Provide the [x, y] coordinate of the cell's center where the given text is located.  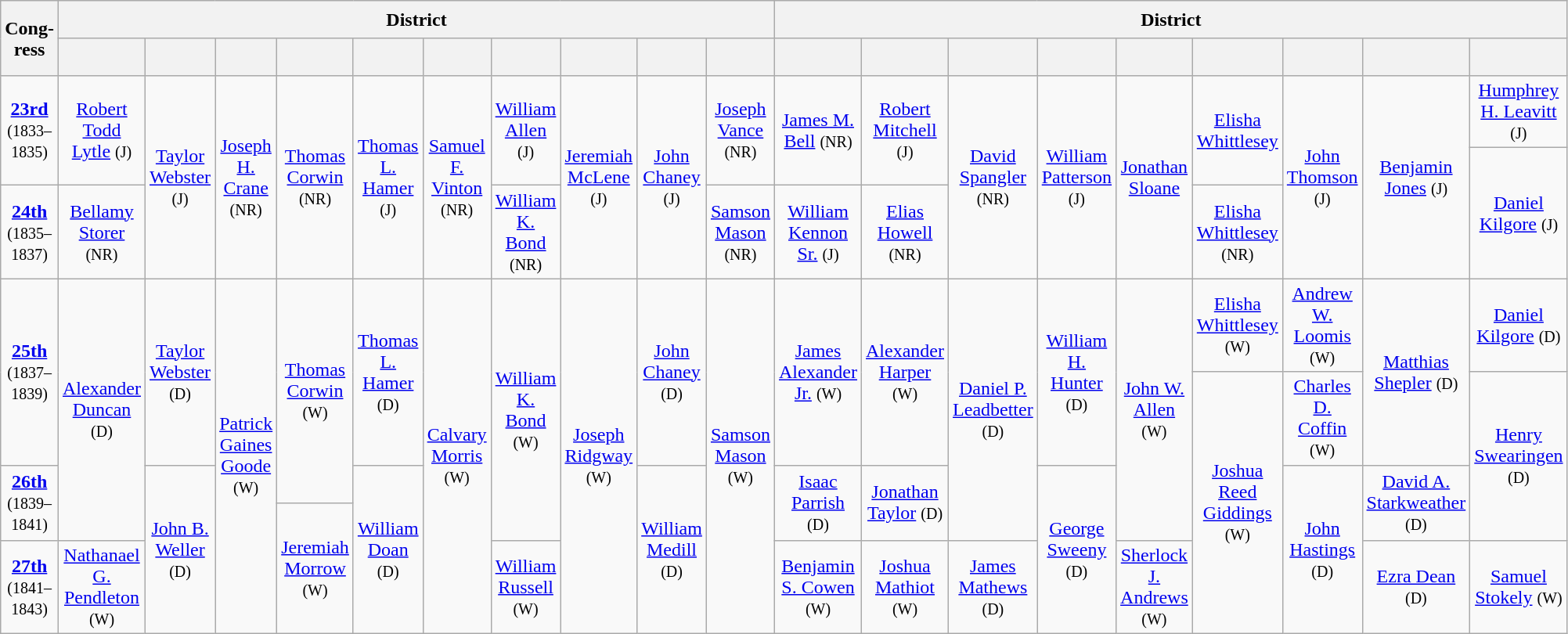
Alexander Duncan (D) [102, 409]
Patrick Gaines Goode (W) [246, 456]
William Medill (D) [672, 549]
Daniel Kilgore (J) [1519, 213]
Samuel F. Vinton (NR) [457, 177]
Taylor Webster (D) [180, 372]
Thomas Corwin (W) [315, 391]
Samson Mason (W) [741, 456]
Samson Mason (NR) [741, 232]
William Kennon Sr. (J) [817, 232]
24th(1835–1837) [30, 232]
Joshua Mathiot (W) [905, 587]
Robert Todd Lytle (J) [102, 131]
Joshua Reed Giddings (W) [1237, 503]
William H. Hunter (D) [1076, 372]
Daniel Kilgore (D) [1519, 326]
Humphrey H. Leavitt (J) [1519, 112]
Jonathan Taylor (D) [905, 503]
John Thomson (J) [1322, 177]
Nathanael G. Pendleton (W) [102, 587]
Henry Swearingen (D) [1519, 456]
Joseph Ridgway (W) [599, 456]
Matthias Shepler (D) [1416, 372]
John Chaney (D) [672, 372]
James M. Bell (NR) [817, 131]
25th(1837–1839) [30, 372]
Thomas L. Hamer (D) [388, 372]
William Patterson (J) [1076, 177]
Bellamy Storer (NR) [102, 232]
Benjamin S. Cowen (W) [817, 587]
David A. Starkweather (D) [1416, 503]
Elisha Whittlesey (NR) [1237, 232]
Elisha Whittlesey [1237, 131]
James Mathews (D) [993, 587]
Benjamin Jones (J) [1416, 177]
William K. Bond (W) [526, 409]
Elias Howell (NR) [905, 232]
Charles D. Coffin (W) [1322, 418]
William Doan (D) [388, 549]
John B. Weller (D) [180, 549]
Isaac Parrish (D) [817, 503]
Robert Mitchell (J) [905, 131]
Joseph H. Crane (NR) [246, 177]
Elisha Whittlesey (W) [1237, 326]
26th(1839–1841) [30, 503]
Jeremiah Morrow (W) [315, 568]
William K. Bond (NR) [526, 232]
Samuel Stokely (W) [1519, 587]
Ezra Dean (D) [1416, 587]
27th(1841–1843) [30, 587]
William Allen (J) [526, 131]
Sherlock J. Andrews (W) [1155, 587]
Cong­ress [30, 38]
John Chaney (J) [672, 177]
John Hastings (D) [1322, 549]
Thomas L. Hamer (J) [388, 177]
Alexander Harper (W) [905, 372]
Calvary Morris (W) [457, 456]
Andrew W. Loomis (W) [1322, 326]
Thomas Corwin (NR) [315, 177]
David Spangler (NR) [993, 177]
William Russell (W) [526, 587]
23rd(1833–1835) [30, 131]
James Alexander Jr. (W) [817, 372]
Joseph Vance (NR) [741, 131]
Jeremiah McLene (J) [599, 177]
George Sweeny (D) [1076, 549]
John W. Allen (W) [1155, 409]
Taylor Webster (J) [180, 177]
Daniel P. Leadbetter (D) [993, 409]
Jonathan Sloane [1155, 177]
